Extract the [x, y] coordinate from the center of the cell holding the provided text.  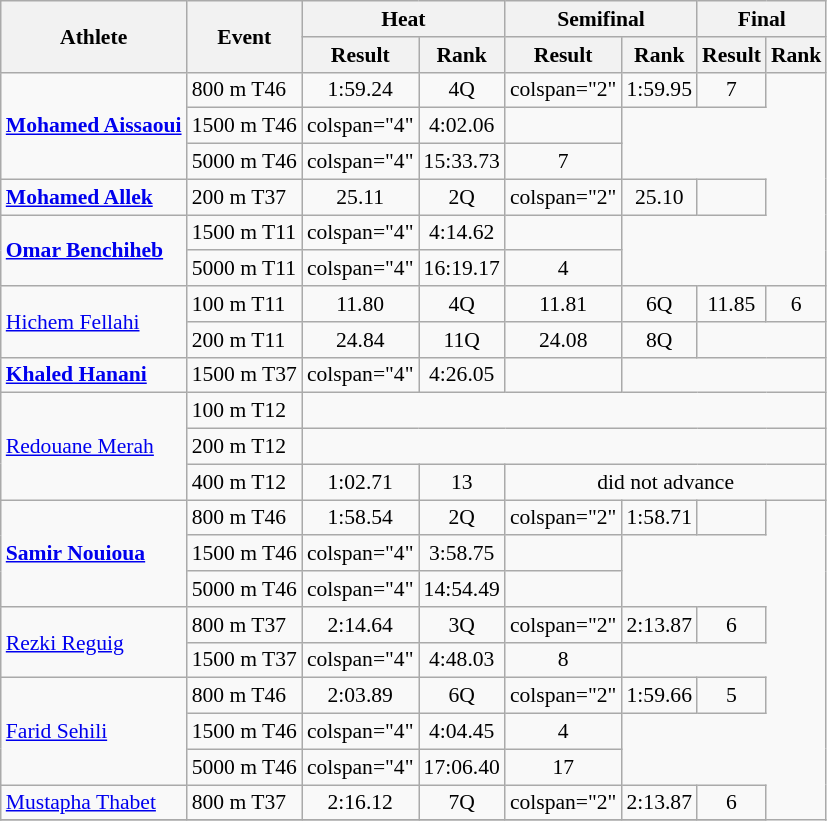
100 m T11 [244, 304]
Event [244, 36]
400 m T12 [244, 482]
5 [732, 696]
11.85 [732, 304]
Redouane Merah [94, 446]
2:03.89 [360, 696]
11.80 [360, 304]
Mustapha Thabet [94, 803]
Mohamed Aissaoui [94, 126]
200 m T12 [244, 447]
4:48.03 [462, 660]
4:04.45 [462, 732]
Final [762, 19]
11.81 [564, 304]
3:58.75 [462, 554]
1:59.95 [660, 90]
1:02.71 [360, 482]
1:58.54 [360, 518]
24.08 [564, 340]
15:33.73 [462, 162]
200 m T11 [244, 340]
1:59.66 [660, 696]
25.10 [660, 197]
5000 m T11 [244, 269]
1:59.24 [360, 90]
7Q [462, 803]
Omar Benchiheb [94, 250]
8 [564, 660]
100 m T12 [244, 411]
17:06.40 [462, 767]
Mohamed Allek [94, 197]
Athlete [94, 36]
Semifinal [601, 19]
Hichem Fellahi [94, 322]
11Q [462, 340]
Samir Nouioua [94, 554]
4:14.62 [462, 233]
1:58.71 [660, 518]
4:26.05 [462, 375]
2:16.12 [360, 803]
Heat [404, 19]
2:14.64 [360, 625]
Rezki Reguig [94, 642]
17 [564, 767]
14:54.49 [462, 589]
did not advance [666, 482]
Farid Sehili [94, 732]
25.11 [360, 197]
13 [462, 482]
4:02.06 [462, 126]
3Q [462, 625]
200 m T37 [244, 197]
16:19.17 [462, 269]
Khaled Hanani [94, 375]
1500 m T11 [244, 233]
24.84 [360, 340]
8Q [660, 340]
